Provide the [X, Y] coordinate of the cell's center where the given text is located.  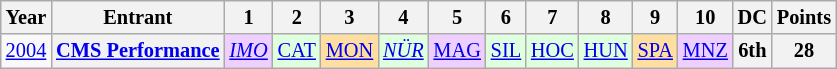
Points [804, 17]
3 [350, 17]
SPA [656, 51]
9 [656, 17]
NÜR [403, 51]
CMS Performance [138, 51]
5 [458, 17]
4 [403, 17]
7 [552, 17]
HOC [552, 51]
CAT [297, 51]
Year [26, 17]
MNZ [706, 51]
6th [752, 51]
8 [606, 17]
SIL [506, 51]
MON [350, 51]
2004 [26, 51]
2 [297, 17]
28 [804, 51]
DC [752, 17]
IMO [248, 51]
10 [706, 17]
Entrant [138, 17]
MAG [458, 51]
HUN [606, 51]
6 [506, 17]
1 [248, 17]
